Search for the cell housing the specified text and yield its [X, Y] center coordinate. 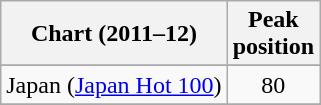
Chart (2011–12) [114, 34]
Japan (Japan Hot 100) [114, 85]
Peakposition [273, 34]
80 [273, 85]
